For the text-containing cell, return its midpoint in [x, y] coordinate format. 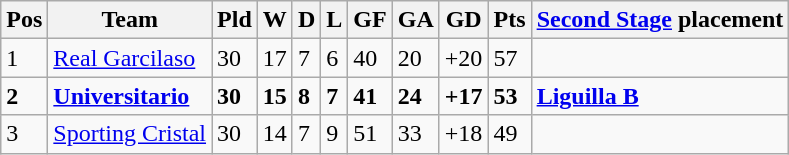
+17 [464, 96]
3 [24, 134]
17 [274, 58]
Real Garcilaso [130, 58]
40 [370, 58]
9 [334, 134]
33 [416, 134]
D [306, 20]
1 [24, 58]
8 [306, 96]
Pts [510, 20]
Pos [24, 20]
Pld [235, 20]
49 [510, 134]
Sporting Cristal [130, 134]
+18 [464, 134]
2 [24, 96]
6 [334, 58]
20 [416, 58]
51 [370, 134]
Second Stage placement [660, 20]
15 [274, 96]
41 [370, 96]
53 [510, 96]
W [274, 20]
GA [416, 20]
57 [510, 58]
Liguilla B [660, 96]
Team [130, 20]
GD [464, 20]
+20 [464, 58]
GF [370, 20]
14 [274, 134]
24 [416, 96]
Universitario [130, 96]
L [334, 20]
